Return [x, y] of the center of cell containing provided text 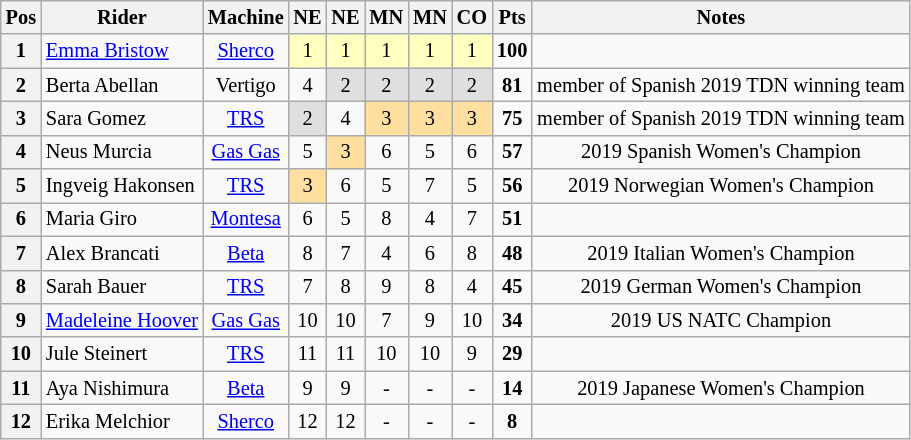
29 [512, 354]
Pos [21, 17]
2019 German Women's Champion [720, 287]
Aya Nishimura [122, 388]
2019 Japanese Women's Champion [720, 388]
2019 Italian Women's Champion [720, 253]
2019 Spanish Women's Champion [720, 152]
Maria Giro [122, 219]
56 [512, 186]
48 [512, 253]
Pts [512, 17]
Emma Bristow [122, 51]
CO [472, 17]
Rider [122, 17]
75 [512, 118]
Notes [720, 17]
Alex Brancati [122, 253]
Machine [246, 17]
Neus Murcia [122, 152]
51 [512, 219]
2019 US NATC Champion [720, 320]
Ingveig Hakonsen [122, 186]
57 [512, 152]
Erika Melchior [122, 421]
Vertigo [246, 85]
100 [512, 51]
Jule Steinert [122, 354]
2019 Norwegian Women's Champion [720, 186]
Madeleine Hoover [122, 320]
14 [512, 388]
Berta Abellan [122, 85]
Montesa [246, 219]
Sara Gomez [122, 118]
45 [512, 287]
81 [512, 85]
34 [512, 320]
Sarah Bauer [122, 287]
